For the text-containing cell, return its midpoint in (X, Y) coordinate format. 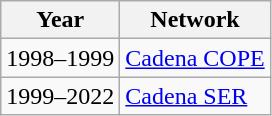
1998–1999 (60, 58)
1999–2022 (60, 96)
Cadena SER (195, 96)
Cadena COPE (195, 58)
Network (195, 20)
Year (60, 20)
